Search for the cell housing the specified text and yield its [x, y] center coordinate. 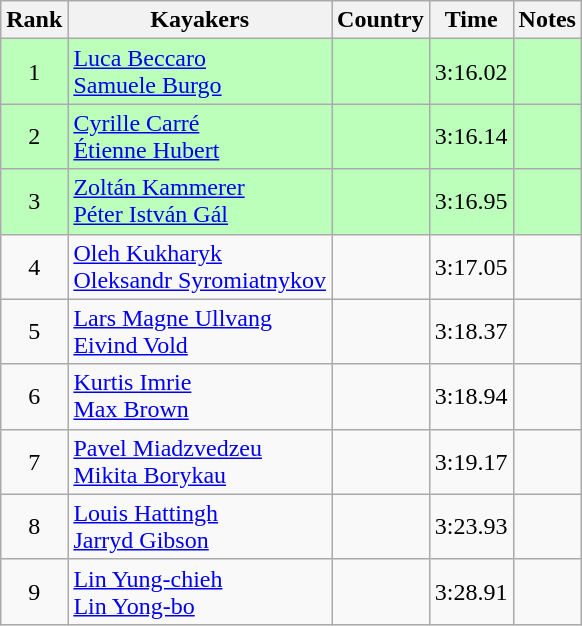
Zoltán KammererPéter István Gál [200, 202]
8 [34, 526]
Time [471, 20]
1 [34, 72]
Kayakers [200, 20]
Louis HattinghJarryd Gibson [200, 526]
5 [34, 332]
Lin Yung-chiehLin Yong-bo [200, 592]
3:16.95 [471, 202]
3 [34, 202]
Oleh KukharykOleksandr Syromiatnykov [200, 266]
3:16.14 [471, 136]
Country [381, 20]
Pavel MiadzvedzeuMikita Borykau [200, 462]
Luca BeccaroSamuele Burgo [200, 72]
7 [34, 462]
3:18.37 [471, 332]
Kurtis ImrieMax Brown [200, 396]
3:16.02 [471, 72]
6 [34, 396]
Rank [34, 20]
4 [34, 266]
2 [34, 136]
3:19.17 [471, 462]
3:18.94 [471, 396]
3:17.05 [471, 266]
9 [34, 592]
3:23.93 [471, 526]
Lars Magne UllvangEivind Vold [200, 332]
Notes [547, 20]
Cyrille CarréÉtienne Hubert [200, 136]
3:28.91 [471, 592]
